Identify which cell holds the provided text, then report its (X, Y) central coordinate. 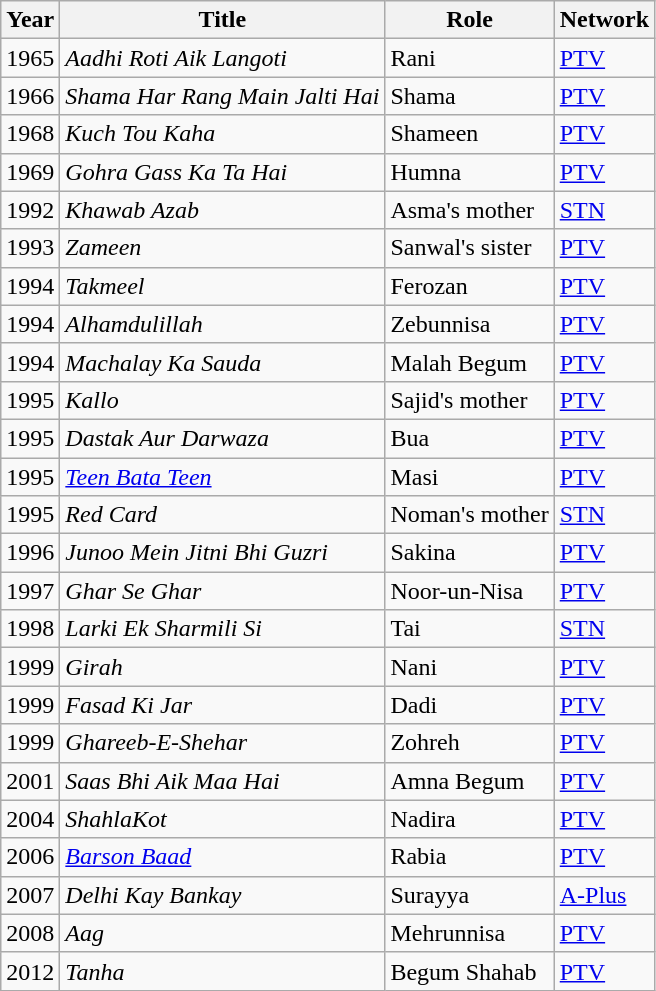
Machalay Ka Sauda (222, 362)
Larki Ek Sharmili Si (222, 629)
Teen Bata Teen (222, 477)
Delhi Kay Bankay (222, 895)
Humna (470, 172)
Tanha (222, 971)
Noor-un-Nisa (470, 591)
1966 (30, 96)
Rani (470, 58)
1996 (30, 553)
Junoo Mein Jitni Bhi Guzri (222, 553)
Khawab Azab (222, 210)
Kuch Tou Kaha (222, 134)
Dastak Aur Darwaza (222, 438)
Year (30, 20)
Zebunnisa (470, 324)
Girah (222, 667)
Title (222, 20)
2001 (30, 781)
Rabia (470, 857)
Shameen (470, 134)
Network (604, 20)
Sakina (470, 553)
ShahlaKot (222, 819)
Role (470, 20)
1998 (30, 629)
1968 (30, 134)
Dadi (470, 705)
Fasad Ki Jar (222, 705)
2006 (30, 857)
1997 (30, 591)
Nani (470, 667)
1993 (30, 248)
Amna Begum (470, 781)
Aag (222, 933)
2007 (30, 895)
Shama (470, 96)
2004 (30, 819)
Asma's mother (470, 210)
1965 (30, 58)
Kallo (222, 400)
1992 (30, 210)
Sanwal's sister (470, 248)
Sajid's mother (470, 400)
Saas Bhi Aik Maa Hai (222, 781)
Mehrunnisa (470, 933)
A-Plus (604, 895)
Takmeel (222, 286)
Ghar Se Ghar (222, 591)
Masi (470, 477)
Shama Har Rang Main Jalti Hai (222, 96)
Nadira (470, 819)
Zohreh (470, 743)
2008 (30, 933)
Bua (470, 438)
2012 (30, 971)
Aadhi Roti Aik Langoti (222, 58)
Ghareeb-E-Shehar (222, 743)
Gohra Gass Ka Ta Hai (222, 172)
Noman's mother (470, 515)
Alhamdulillah (222, 324)
Malah Begum (470, 362)
Ferozan (470, 286)
Red Card (222, 515)
Begum Shahab (470, 971)
Surayya (470, 895)
Tai (470, 629)
Zameen (222, 248)
Barson Baad (222, 857)
1969 (30, 172)
